Provide the (X, Y) coordinate of the cell's center where the given text is located.  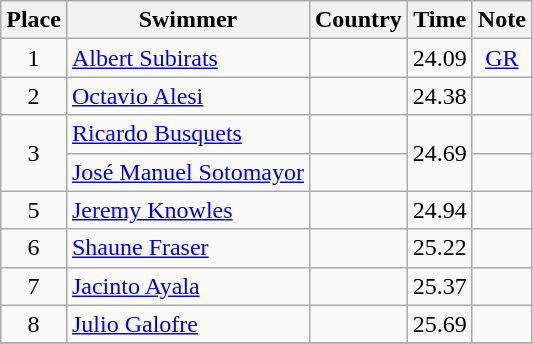
Octavio Alesi (188, 96)
José Manuel Sotomayor (188, 172)
Swimmer (188, 20)
24.69 (440, 153)
24.38 (440, 96)
Ricardo Busquets (188, 134)
Time (440, 20)
5 (34, 210)
Julio Galofre (188, 324)
25.37 (440, 286)
3 (34, 153)
25.69 (440, 324)
2 (34, 96)
Place (34, 20)
8 (34, 324)
Shaune Fraser (188, 248)
Country (358, 20)
1 (34, 58)
Jeremy Knowles (188, 210)
Note (502, 20)
24.09 (440, 58)
Albert Subirats (188, 58)
24.94 (440, 210)
Jacinto Ayala (188, 286)
GR (502, 58)
6 (34, 248)
7 (34, 286)
25.22 (440, 248)
